Extract the [X, Y] coordinate from the center of the cell holding the provided text.  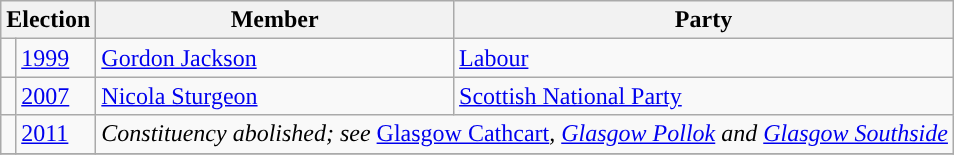
2011 [56, 134]
Member [275, 20]
1999 [56, 58]
Constituency abolished; see Glasgow Cathcart, Glasgow Pollok and Glasgow Southside [525, 134]
Gordon Jackson [275, 58]
Nicola Sturgeon [275, 96]
Election [48, 20]
Scottish National Party [704, 96]
Labour [704, 58]
2007 [56, 96]
Party [704, 20]
